Pinpoint the cell where the given text exists, returning its [X, Y] midpoint coordinate. 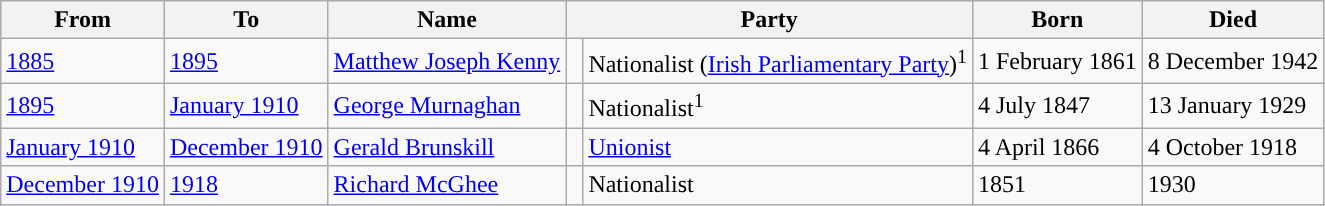
1930 [1233, 185]
Richard McGhee [447, 185]
Party [770, 20]
To [246, 20]
Gerald Brunskill [447, 147]
4 April 1866 [1057, 147]
Died [1233, 20]
Name [447, 20]
1885 [83, 62]
4 July 1847 [1057, 106]
1918 [246, 185]
13 January 1929 [1233, 106]
4 October 1918 [1233, 147]
Nationalist [778, 185]
8 December 1942 [1233, 62]
Unionist [778, 147]
1 February 1861 [1057, 62]
Matthew Joseph Kenny [447, 62]
Nationalist1 [778, 106]
Nationalist (Irish Parliamentary Party)1 [778, 62]
Born [1057, 20]
1851 [1057, 185]
From [83, 20]
George Murnaghan [447, 106]
